Pinpoint the cell where the given text exists, returning its [x, y] midpoint coordinate. 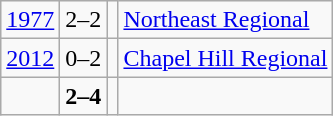
2012 [30, 58]
2–4 [84, 96]
Chapel Hill Regional [226, 58]
1977 [30, 20]
Northeast Regional [226, 20]
0–2 [84, 58]
2–2 [84, 20]
